Locate the cell with the specified text and output its (X, Y) center coordinate. 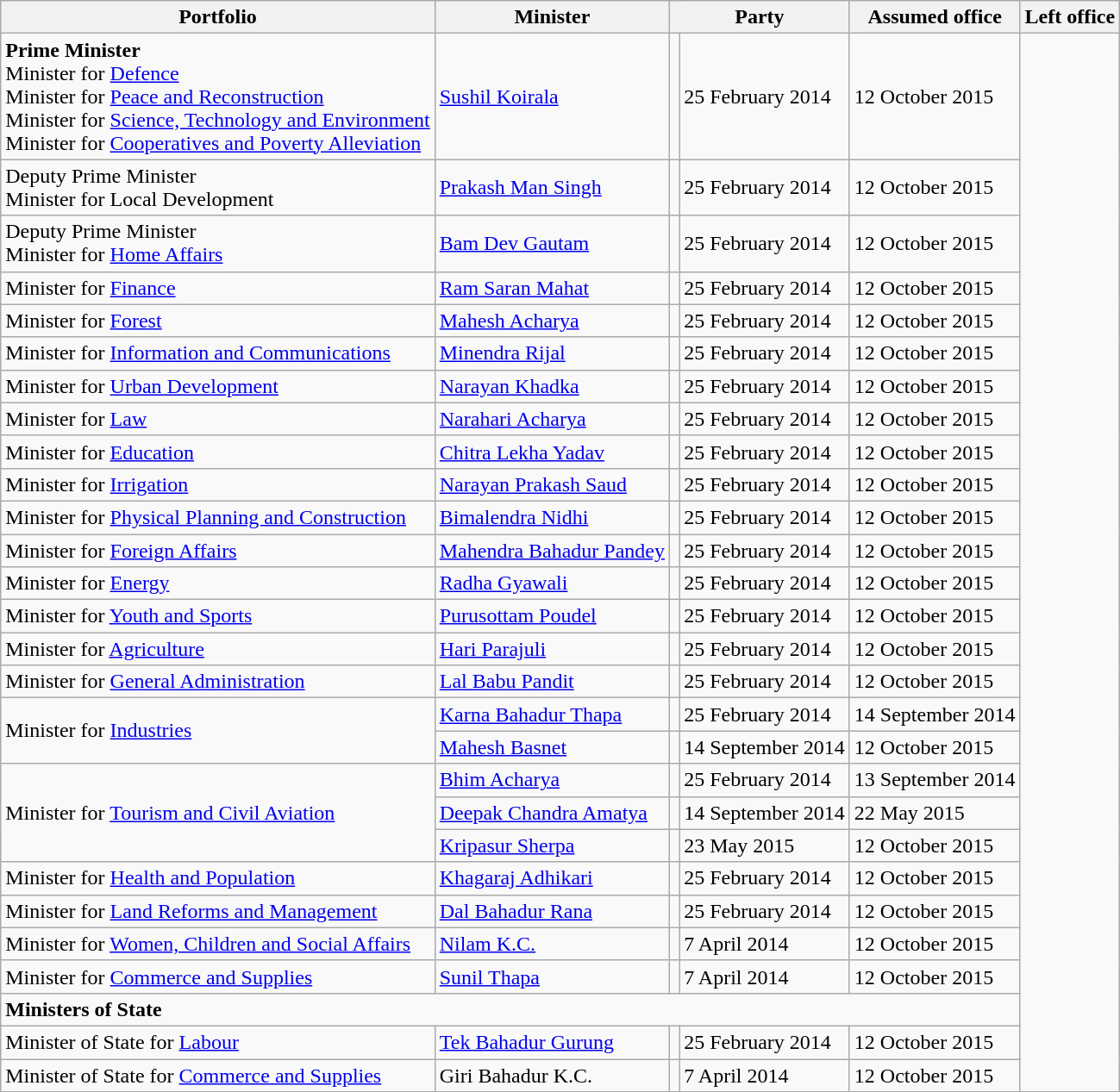
Deepak Chandra Amatya (552, 813)
Giri Bahadur K.C. (552, 1075)
Minister for Urban Development (217, 386)
Party (760, 17)
Minister for Law (217, 419)
Karna Bahadur Thapa (552, 714)
Sushil Koirala (552, 97)
Purusottam Poudel (552, 616)
13 September 2014 (935, 780)
Left office (1070, 17)
23 May 2015 (765, 846)
Chitra Lekha Yadav (552, 452)
Minister for Finance (217, 288)
Minister for Commerce and Supplies (217, 977)
Kripasur Sherpa (552, 846)
Minister for Agriculture (217, 649)
Minister for Education (217, 452)
Minister of State for Labour (217, 1042)
Bam Dev Gautam (552, 243)
Mahesh Acharya (552, 321)
Minister (552, 17)
Minister for Health and Population (217, 878)
Assumed office (935, 17)
Minister for Information and Communications (217, 353)
Minister for Tourism and Civil Aviation (217, 813)
Minister for Youth and Sports (217, 616)
Ministers of State (510, 1009)
Bhim Acharya (552, 780)
Minister for General Administration (217, 682)
Radha Gyawali (552, 583)
Minendra Rijal (552, 353)
Khagaraj Adhikari (552, 878)
22 May 2015 (935, 813)
Lal Babu Pandit (552, 682)
Sunil Thapa (552, 977)
Narahari Acharya (552, 419)
Minister for Land Reforms and Management (217, 911)
Minister for Physical Planning and Construction (217, 517)
Dal Bahadur Rana (552, 911)
Nilam K.C. (552, 944)
Minister of State for Commerce and Supplies (217, 1075)
Tek Bahadur Gurung (552, 1042)
Mahesh Basnet (552, 747)
Bimalendra Nidhi (552, 517)
Minister for Energy (217, 583)
Narayan Prakash Saud (552, 484)
Minister for Irrigation (217, 484)
Hari Parajuli (552, 649)
Minister for Women, Children and Social Affairs (217, 944)
Mahendra Bahadur Pandey (552, 551)
Deputy Prime MinisterMinister for Home Affairs (217, 243)
Ram Saran Mahat (552, 288)
Deputy Prime MinisterMinister for Local Development (217, 188)
Portfolio (217, 17)
Minister for Foreign Affairs (217, 551)
Minister for Industries (217, 731)
Narayan Khadka (552, 386)
Prakash Man Singh (552, 188)
Minister for Forest (217, 321)
